Pinpoint the cell where the given text exists, returning its (x, y) midpoint coordinate. 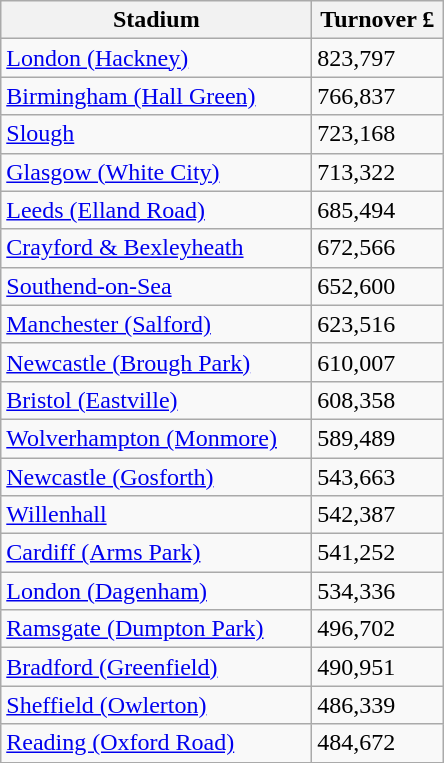
541,252 (378, 553)
Newcastle (Brough Park) (156, 362)
Cardiff (Arms Park) (156, 553)
723,168 (378, 134)
766,837 (378, 96)
486,339 (378, 705)
Turnover £ (378, 20)
685,494 (378, 210)
Wolverhampton (Monmore) (156, 438)
484,672 (378, 743)
Birmingham (Hall Green) (156, 96)
Ramsgate (Dumpton Park) (156, 629)
Slough (156, 134)
Newcastle (Gosforth) (156, 477)
823,797 (378, 58)
London (Hackney) (156, 58)
Willenhall (156, 515)
Manchester (Salford) (156, 324)
Stadium (156, 20)
543,663 (378, 477)
713,322 (378, 172)
Glasgow (White City) (156, 172)
Leeds (Elland Road) (156, 210)
608,358 (378, 400)
672,566 (378, 248)
534,336 (378, 591)
623,516 (378, 324)
Sheffield (Owlerton) (156, 705)
542,387 (378, 515)
Southend-on-Sea (156, 286)
London (Dagenham) (156, 591)
Bristol (Eastville) (156, 400)
496,702 (378, 629)
Bradford (Greenfield) (156, 667)
Reading (Oxford Road) (156, 743)
490,951 (378, 667)
589,489 (378, 438)
610,007 (378, 362)
652,600 (378, 286)
Crayford & Bexleyheath (156, 248)
